Detect which cell encompasses the target text, then output its (x, y) center coordinate. 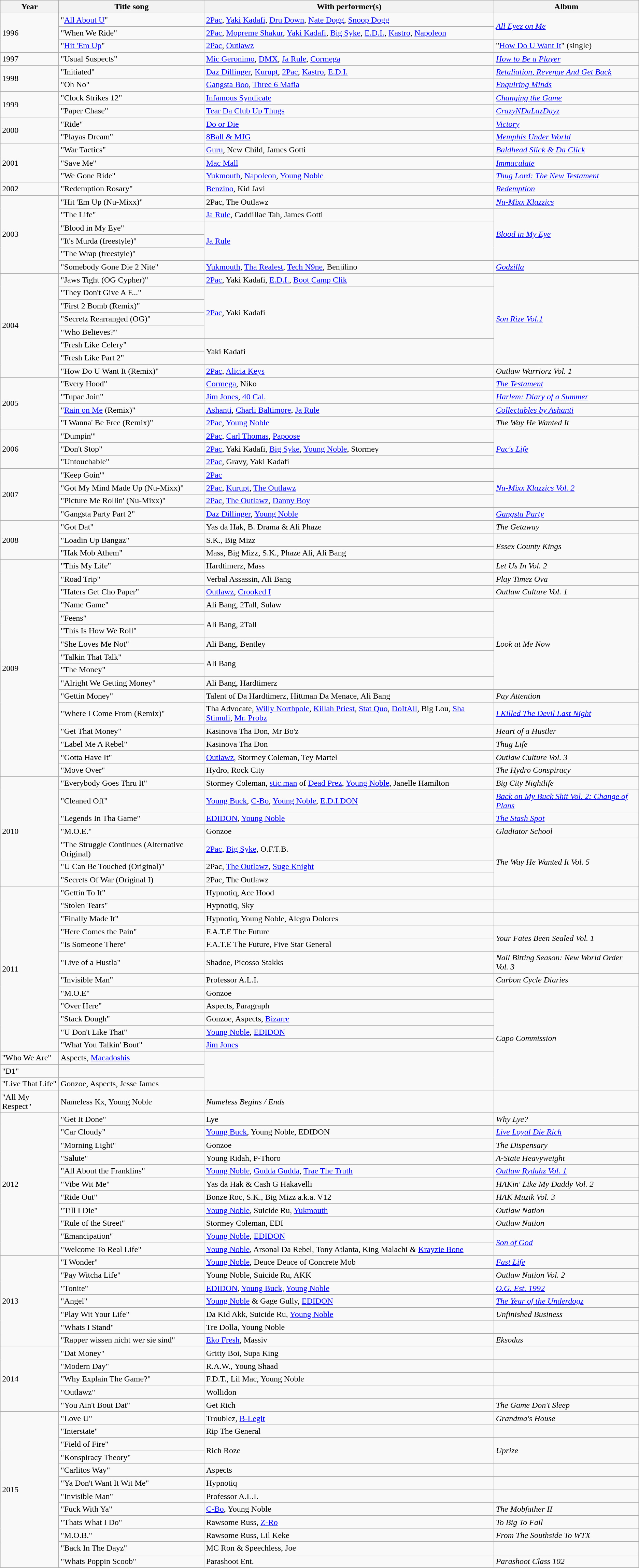
Gangsta Party (566, 514)
"All About U" (131, 20)
"Jaws Tight (OG Cypher)" (131, 280)
"Konspiracy Theory" (131, 1457)
"Got Dat" (131, 527)
"Dumpin'" (131, 436)
Young Buck, Young Noble, EDIDON (349, 1132)
2004 (30, 325)
"Keep Goin'" (131, 475)
The Way He Wanted It Vol. 5 (566, 862)
How to Be a Player (566, 59)
Mac Mall (349, 163)
"M.O.E." (131, 831)
Hypnotiq, Ace Hood (349, 893)
"Get That Money" (131, 731)
Hydro, Rock City (349, 770)
"Legends In Tha Game" (131, 819)
Young Noble, Suicide Ru, Yukmouth (349, 1210)
"The Money" (131, 670)
"Thats What I Do" (131, 1522)
Mic Geronimo, DMX, Ja Rule, Cormega (349, 59)
"The Life" (131, 215)
Da Kid Akk, Suicide Ru, Young Noble (349, 1314)
2Pac, Yaki Kadafi, Dru Down, Nate Dogg, Snoop Dogg (349, 20)
Gladiator School (566, 831)
"Secretz Rearranged (OG)" (131, 319)
"Gettin Money" (131, 696)
Changing the Game (566, 98)
"Love U" (131, 1418)
"Somebody Gone Die 2 Nite" (131, 267)
Young Noble & Gage Gully, EDIDON (349, 1301)
2Pac, Outlawz (349, 46)
"Save Me" (131, 163)
"Usual Suspects" (131, 59)
R.A.W., Young Shaad (349, 1366)
I Killed The Devil Last Night (566, 713)
"U Can Be Touched (Original)" (131, 867)
Wollidon (349, 1392)
"Why Explain The Game?" (131, 1379)
"Initiated" (131, 72)
2Pac, Kurupt, The Outlawz (349, 488)
"War Tactics" (131, 150)
"This Is How We Roll" (131, 631)
A-State Heavyweight (566, 1158)
"How Do U Want It" (single) (566, 46)
"Angel" (131, 1301)
Blood in My Eye (566, 234)
"Hak Mob Athem" (131, 553)
"Everybody Goes Thru It" (131, 783)
Thug Lord: The New Testament (566, 176)
"U Don't Like That" (131, 1032)
Outlawz, Crooked I (349, 592)
The Testament (566, 384)
2Pac, Big Syke, O.F.T.B. (349, 849)
Young Noble, Arsonal Da Rebel, Tony Atlanta, King Malachi & Krayzie Bone (349, 1249)
Ali Bang, 2Tall, Sulaw (349, 605)
"Ride Out" (131, 1197)
"Back In The Dayz" (131, 1548)
2008 (30, 540)
Nameless Begins / Ends (349, 1101)
2015 (30, 1489)
Hypnotiq, Sky (349, 906)
Yas da Hak, B. Drama & Ali Phaze (349, 527)
"Label Me A Rebel" (131, 744)
"Road Trip" (131, 579)
"Emancipation" (131, 1236)
"Till I Die" (131, 1210)
Jim Jones (349, 1045)
"Where I Come From (Remix)" (131, 713)
Ali Bang, Hardtimerz (349, 683)
Immaculate (566, 163)
"We Gone Ride" (131, 176)
Aspects (349, 1470)
Stormey Coleman, stic.man of Dead Prez, Young Noble, Janelle Hamilton (349, 783)
"Interstate" (131, 1431)
The Way He Wanted It (566, 423)
"Ya Don't Want It Wit Me" (131, 1483)
Victory (566, 124)
"M.O.E" (131, 993)
"Gotta Have It" (131, 757)
Godzilla (566, 267)
"The Wrap (freestyle)" (131, 254)
Nu-Mixx Klazzics (566, 202)
"Don't Stop" (131, 449)
Unfinished Business (566, 1314)
Jim Jones, 40 Cal. (349, 397)
Look at Me Now (566, 644)
The Dispensary (566, 1145)
"Welcome To Real Life" (131, 1249)
Gonzoe, Aspects, Bizarre (349, 1019)
"All About the Franklins" (131, 1171)
Son of God (566, 1242)
Young Noble, Suicide Ru, AKK (349, 1275)
Uprize (566, 1450)
Collectables by Ashanti (566, 410)
"Pay Witcha Life" (131, 1275)
Fast Life (566, 1262)
Nail Bitting Season: New World Order Vol. 3 (566, 962)
"Stack Dough" (131, 1019)
"Hit 'Em Up (Nu-Mixx)" (131, 202)
"Who We Are" (30, 1058)
2011 (30, 969)
Kasinova Tha Don, Mr Bo'z (349, 731)
2Pac, Mopreme Shakur, Yaki Kadafi, Big Syke, E.D.I., Kastro, Napoleon (349, 33)
"Gangsta Party Part 2" (131, 514)
"Whats I Stand" (131, 1327)
Outlaw Nation Vol. 2 (566, 1275)
2Pac, Alicia Keys (349, 371)
Do or Die (349, 124)
Big City Nightlife (566, 783)
Outlaw Rydahz Vol. 1 (566, 1171)
"D1" (30, 1071)
"How Do U Want It (Remix)" (131, 371)
From The Southside To WTX (566, 1535)
The Game Don't Sleep (566, 1405)
1998 (30, 78)
"I Wanna' Be Free (Remix)" (131, 423)
2014 (30, 1379)
Tre Dolla, Young Noble (349, 1327)
Rawsome Russ, Lil Keke (349, 1535)
Carbon Cycle Diaries (566, 980)
Hypnotiq (349, 1483)
"Tonite" (131, 1288)
2Pac, Yaki Kadafi, Big Syke, Young Noble, Stormey (349, 449)
EDIDON, Young Noble (349, 819)
"Cleaned Off" (131, 801)
"Untouchable" (131, 462)
"Loadin Up Bangaz" (131, 540)
2Pac, Yaki Kadafi, E.D.I., Boot Camp Clik (349, 280)
Outlaw Culture Vol. 3 (566, 757)
O.G. Est. 1992 (566, 1288)
With performer(s) (349, 7)
"Haters Get Cho Paper" (131, 592)
2006 (30, 449)
Play Timez Ova (566, 579)
"Clock Strikes 12" (131, 98)
Tear Da Club Up Thugs (349, 111)
"Secrets Of War (Original I) (131, 880)
All Eyez on Me (566, 26)
"Hit 'Em Up" (131, 46)
2000 (30, 130)
"Stolen Tears" (131, 906)
"Name Game" (131, 605)
"Rule of the Street" (131, 1223)
Talent of Da Hardtimerz, Hittman Da Menace, Ali Bang (349, 696)
The Hydro Conspiracy (566, 770)
Ja Rule, Caddillac Tah, James Gotti (349, 215)
Capo Commission (566, 1038)
The Mobfather II (566, 1509)
Rich Roze (349, 1450)
"Finally Made It" (131, 919)
Gritty Boi, Supa King (349, 1353)
Baldhead Slick & Da Click (566, 150)
"The Struggle Continues (Alternative Original) (131, 849)
Shadoe, Picosso Stakks (349, 962)
"Rapper wissen nicht wer sie sind" (131, 1340)
"Morning Light" (131, 1145)
"Modern Day" (131, 1366)
"M.O.B." (131, 1535)
Pac's Life (566, 449)
2012 (30, 1184)
2Pac (349, 475)
Thug Life (566, 744)
Memphis Under World (566, 137)
2007 (30, 494)
"Outlawz" (131, 1392)
Let Us In Vol. 2 (566, 566)
Ali Bang, Bentley (349, 644)
"She Loves Me Not" (131, 644)
"Alright We Getting Money" (131, 683)
Parashoot Class 102 (566, 1561)
"All My Respect" (30, 1101)
"Live That Life" (30, 1084)
CrazyNDaLazDayz (566, 111)
The Year of the Underdogz (566, 1301)
Ali Bang, 2Tall (349, 624)
2Pac, Young Noble (349, 423)
"Gettin To It" (131, 893)
HAKin' Like My Daddy Vol. 2 (566, 1184)
2010 (30, 831)
"Feens" (131, 618)
Verbal Assassin, Ali Bang (349, 579)
Yukmouth, Tha Realest, Tech N9ne, Benjilino (349, 267)
"Talkin That Talk" (131, 657)
Daz Dillinger, Kurupt, 2Pac, Kastro, E.D.I. (349, 72)
"Car Cloudy" (131, 1132)
Troublez, B-Legit (349, 1418)
Hypnotiq, Young Noble, Alegra Dolores (349, 919)
2Pac, Yaki Kadafi (349, 312)
"Rain on Me (Remix)" (131, 410)
"Move Over" (131, 770)
Guru, New Child, James Gotti (349, 150)
"Whats Poppin Scoob" (131, 1561)
C-Bo, Young Noble (349, 1509)
"It's Murda (freestyle)" (131, 241)
Nameless Kx, Young Noble (131, 1101)
Rawsome Russ, Z-Ro (349, 1522)
"Blood in My Eye" (131, 228)
Cormega, Niko (349, 384)
2013 (30, 1301)
HAK Muzik Vol. 3 (566, 1197)
2Pac, Gravy, Yaki Kadafi (349, 462)
"Oh No" (131, 85)
2001 (30, 163)
Rip The General (349, 1431)
"Over Here" (131, 1006)
"What You Talkin' Bout" (131, 1045)
"Redemption Rosary" (131, 189)
Kasinova Tha Don (349, 744)
"Paper Chase" (131, 111)
"Fresh Like Celery" (131, 345)
"Dat Money" (131, 1353)
"This My Life" (131, 566)
Infamous Syndicate (349, 98)
Tha Advocate, Willy Northpole, Killah Priest, Stat Quo, DoItAll, Big Lou, Sha Stimuli, Mr. Probz (349, 713)
Son Rize Vol.1 (566, 319)
8Ball & MJG (349, 137)
Eko Fresh, Massiv (349, 1340)
Daz Dillinger, Young Noble (349, 514)
"Salute" (131, 1158)
Harlem: Diary of a Summer (566, 397)
"Every Hood" (131, 384)
F.D.T., Lil Mac, Young Noble (349, 1379)
2Pac, The Outlawz, Suge Knight (349, 867)
1997 (30, 59)
Young Ridah, P-Thoro (349, 1158)
F.A.T.E The Future, Five Star General (349, 945)
EDIDON, Young Buck, Young Noble (349, 1288)
"Play Wit Your Life" (131, 1314)
Heart of a Hustler (566, 731)
Young Noble, Gudda Gudda, Trae The Truth (349, 1171)
Yukmouth, Napoleon, Young Noble (349, 176)
Essex County Kings (566, 546)
Eksodus (566, 1340)
Young Noble, Deuce Deuce of Concrete Mob (349, 1262)
Live Loyal Die Rich (566, 1132)
Enquiring Minds (566, 85)
Outlaw Warriorz Vol. 1 (566, 371)
Gonzoe, Aspects, Jesse James (131, 1084)
The Getaway (566, 527)
Hardtimerz, Mass (349, 566)
Get Rich (349, 1405)
Lye (349, 1119)
"Fuck With Ya" (131, 1509)
Stormey Coleman, EDI (349, 1223)
"You Ain't Bout Dat" (131, 1405)
2003 (30, 234)
Ali Bang (349, 663)
"Fresh Like Part 2" (131, 358)
To Big To Fail (566, 1522)
Outlaw Culture Vol. 1 (566, 592)
Retaliation, Revenge And Get Back (566, 72)
2Pac, The Outlawz, Danny Boy (349, 501)
Outlawz, Stormey Coleman, Tey Martel (349, 757)
Ashanti, Charli Baltimore, Ja Rule (349, 410)
Aspects, Macadoshis (131, 1058)
Young Buck, C-Bo, Young Noble, E.D.I.DON (349, 801)
2009 (30, 668)
"Vibe Wit Me" (131, 1184)
"Playas Dream" (131, 137)
Benzino, Kid Javi (349, 189)
2Pac, Carl Thomas, Papoose (349, 436)
"They Don't Give A F..." (131, 293)
Ja Rule (349, 241)
1996 (30, 33)
"Tupac Join" (131, 397)
Yas da Hak & Cash G Hakavelli (349, 1184)
2002 (30, 189)
Gangsta Boo, Three 6 Mafia (349, 85)
"Got My Mind Made Up (Nu-Mixx)" (131, 488)
Bonze Roc, S.K., Big Mizz a.k.a. V12 (349, 1197)
"Carlitos Way" (131, 1470)
Mass, Big Mizz, S.K., Phaze Ali, Ali Bang (349, 553)
"Ride" (131, 124)
"Field of Fire" (131, 1444)
1999 (30, 104)
F.A.T.E The Future (349, 932)
"Is Someone There" (131, 945)
Yaki Kadafi (349, 351)
Year (30, 7)
"Get It Done" (131, 1119)
MC Ron & Speechless, Joe (349, 1548)
"First 2 Bomb (Remix)" (131, 306)
Why Lye? (566, 1119)
S.K., Big Mizz (349, 540)
Aspects, Paragraph (349, 1006)
"Live of a Hustla" (131, 962)
Your Fates Been Sealed Vol. 1 (566, 938)
Back on My Buck Shit Vol. 2: Change of Plans (566, 801)
Grandma's House (566, 1418)
"Picture Me Rollin' (Nu-Mixx)" (131, 501)
The Stash Spot (566, 819)
"I Wonder" (131, 1262)
Pay Attention (566, 696)
Parashoot Ent. (349, 1561)
Title song (131, 7)
Album (566, 7)
"Here Comes the Pain" (131, 932)
"When We Ride" (131, 33)
Redemption (566, 189)
2005 (30, 403)
"Who Believes?" (131, 332)
Nu-Mixx Klazzics Vol. 2 (566, 488)
